From the cell containing the given text, extract its center point as [x, y] coordinate. 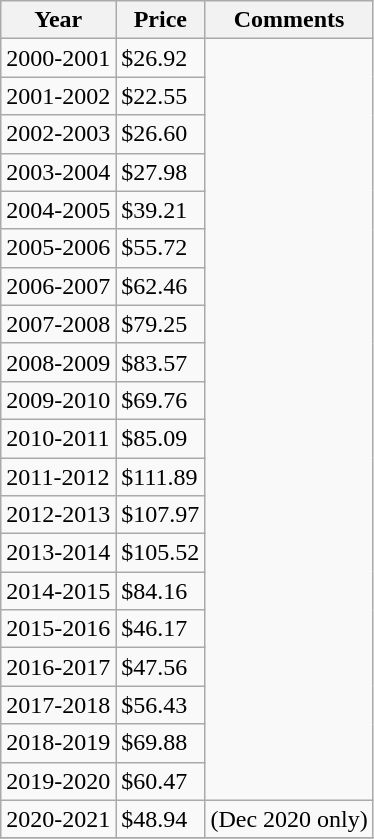
Year [58, 20]
2010-2011 [58, 438]
$69.76 [160, 400]
$27.98 [160, 172]
$47.56 [160, 667]
2005-2006 [58, 248]
(Dec 2020 only) [289, 819]
$62.46 [160, 286]
2000-2001 [58, 58]
$83.57 [160, 362]
$79.25 [160, 324]
2009-2010 [58, 400]
2006-2007 [58, 286]
$84.16 [160, 591]
$105.52 [160, 553]
2016-2017 [58, 667]
$69.88 [160, 743]
$48.94 [160, 819]
2019-2020 [58, 781]
$46.17 [160, 629]
2015-2016 [58, 629]
$55.72 [160, 248]
2014-2015 [58, 591]
2001-2002 [58, 96]
$56.43 [160, 705]
$85.09 [160, 438]
2007-2008 [58, 324]
$22.55 [160, 96]
2003-2004 [58, 172]
2004-2005 [58, 210]
$60.47 [160, 781]
Comments [289, 20]
2002-2003 [58, 134]
2011-2012 [58, 477]
2017-2018 [58, 705]
2020-2021 [58, 819]
2018-2019 [58, 743]
2008-2009 [58, 362]
2012-2013 [58, 515]
$107.97 [160, 515]
2013-2014 [58, 553]
Price [160, 20]
$111.89 [160, 477]
$26.92 [160, 58]
$39.21 [160, 210]
$26.60 [160, 134]
